Search for the cell housing the specified text and yield its [x, y] center coordinate. 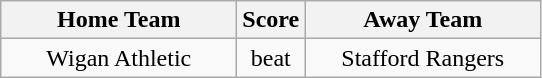
Home Team [119, 20]
Stafford Rangers [423, 58]
Score [271, 20]
Wigan Athletic [119, 58]
beat [271, 58]
Away Team [423, 20]
